Scan for the cell matching the given text and deliver its [X, Y] coordinate at center. 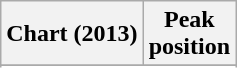
Chart (2013) [72, 34]
Peakposition [189, 34]
